From the cell containing the given text, extract its center point as (x, y) coordinate. 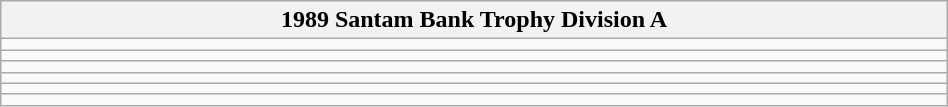
1989 Santam Bank Trophy Division A (474, 20)
